Capture the cell that displays the provided text and extract its [X, Y] central coordinate. 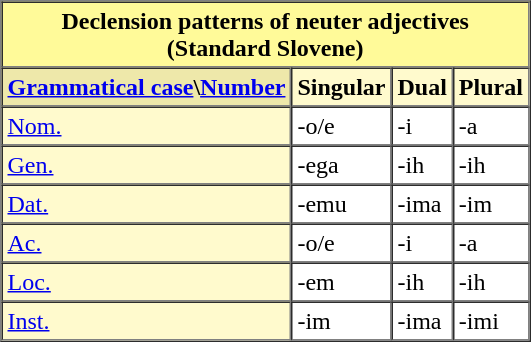
Gen. [147, 166]
-imi [491, 322]
-em [341, 282]
Inst. [147, 322]
Nom. [147, 126]
-ega [341, 166]
-emu [341, 204]
Ac. [147, 244]
Dat. [147, 204]
Declension patterns of neuter adjectives(Standard Slovene) [266, 35]
Plural [491, 88]
Grammatical case\Number [147, 88]
Dual [422, 88]
Singular [341, 88]
Loc. [147, 282]
